Locate the cell with the specified text and output its (X, Y) center coordinate. 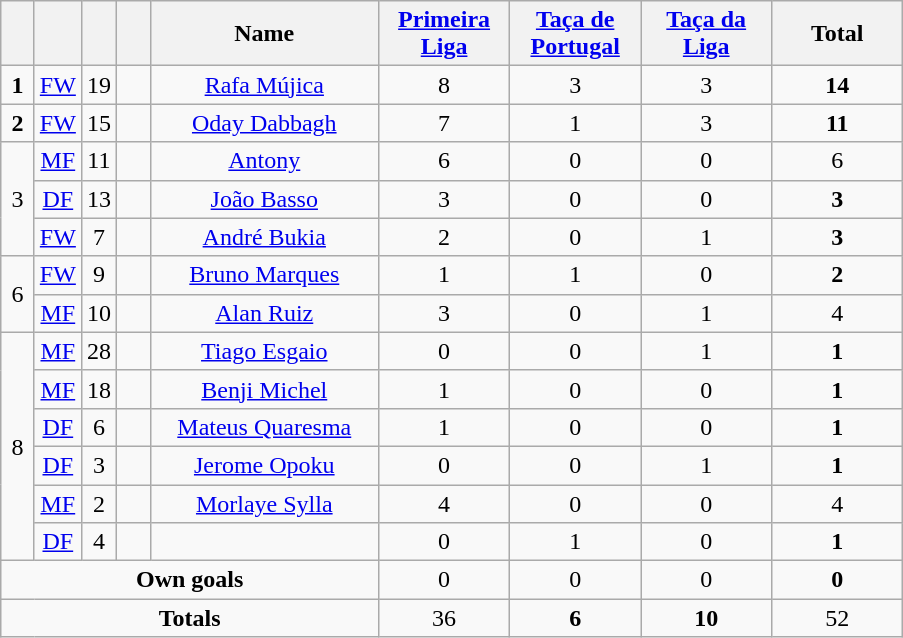
9 (98, 275)
Totals (190, 618)
Oday Dabbagh (264, 123)
Primeira Liga (444, 34)
Bruno Marques (264, 275)
Mateus Quaresma (264, 427)
Taça da Liga (706, 34)
14 (838, 85)
Rafa Mújica (264, 85)
Total (838, 34)
19 (98, 85)
Own goals (190, 580)
36 (444, 618)
Benji Michel (264, 389)
Tiago Esgaio (264, 351)
Name (264, 34)
João Basso (264, 199)
Antony (264, 161)
Morlaye Sylla (264, 503)
15 (98, 123)
18 (98, 389)
André Bukia (264, 237)
52 (838, 618)
Taça de Portugal (576, 34)
13 (98, 199)
28 (98, 351)
Alan Ruiz (264, 313)
Jerome Opoku (264, 465)
